Return (X, Y) of the center of cell containing provided text 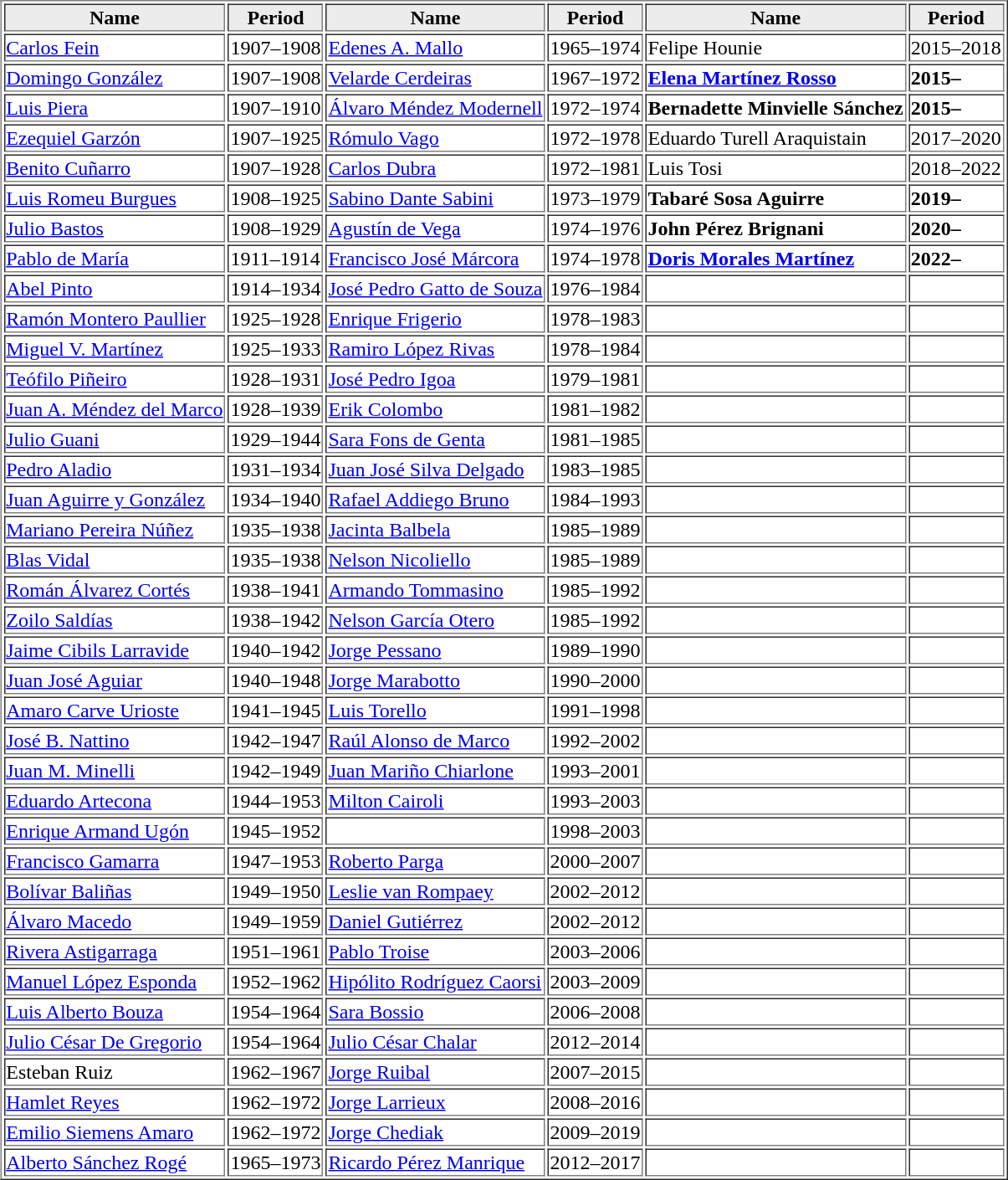
1949–1950 (276, 890)
1967–1972 (595, 77)
Bolívar Baliñas (114, 890)
1981–1985 (595, 439)
1928–1931 (276, 378)
Sabino Dante Sabini (436, 198)
Teófilo Piñeiro (114, 378)
Jorge Ruibal (436, 1071)
Pedro Aladio (114, 469)
1931–1934 (276, 469)
Zoilo Saldías (114, 619)
1990–2000 (595, 680)
Jaime Cibils Larravide (114, 649)
Luis Torello (436, 710)
1940–1948 (276, 680)
Sara Fons de Genta (436, 439)
Carlos Fein (114, 47)
Álvaro Macedo (114, 921)
Román Álvarez Cortés (114, 589)
Velarde Cerdeiras (436, 77)
1965–1974 (595, 47)
Ramiro López Rivas (436, 348)
Julio César Chalar (436, 1041)
1978–1983 (595, 318)
Ramón Montero Paullier (114, 318)
Juan Aguirre y González (114, 499)
Francisco José Márcora (436, 258)
1907–1925 (276, 137)
1974–1976 (595, 228)
1947–1953 (276, 860)
Elena Martínez Rosso (775, 77)
Sara Bossio (436, 1011)
1942–1947 (276, 740)
Miguel V. Martínez (114, 348)
2012–2017 (595, 1162)
1938–1942 (276, 619)
1993–2003 (595, 800)
2007–2015 (595, 1071)
Hamlet Reyes (114, 1101)
1914–1934 (276, 288)
1989–1990 (595, 649)
1992–2002 (595, 740)
1991–1998 (595, 710)
1972–1974 (595, 107)
Luis Romeu Burgues (114, 198)
Manuel López Esponda (114, 981)
Pablo de María (114, 258)
Erik Colombo (436, 408)
1940–1942 (276, 649)
1978–1984 (595, 348)
Felipe Hounie (775, 47)
Nelson García Otero (436, 619)
1944–1953 (276, 800)
Carlos Dubra (436, 167)
Bernadette Minvielle Sánchez (775, 107)
1938–1941 (276, 589)
1934–1940 (276, 499)
Luis Tosi (775, 167)
Juan José Silva Delgado (436, 469)
2022– (956, 258)
1928–1939 (276, 408)
Alberto Sánchez Rogé (114, 1162)
2009–2019 (595, 1131)
Milton Cairoli (436, 800)
1952–1962 (276, 981)
Amaro Carve Urioste (114, 710)
John Pérez Brignani (775, 228)
Enrique Armand Ugón (114, 830)
Juan José Aguiar (114, 680)
1907–1928 (276, 167)
Rómulo Vago (436, 137)
Rafael Addiego Bruno (436, 499)
Jorge Chediak (436, 1131)
1974–1978 (595, 258)
2008–2016 (595, 1101)
Ezequiel Garzón (114, 137)
Juan Mariño Chiarlone (436, 770)
Esteban Ruiz (114, 1071)
1993–2001 (595, 770)
1972–1981 (595, 167)
1925–1933 (276, 348)
Rivera Astigarraga (114, 951)
Jorge Larrieux (436, 1101)
Doris Morales Martínez (775, 258)
2019– (956, 198)
Emilio Siemens Amaro (114, 1131)
1983–1985 (595, 469)
1908–1929 (276, 228)
Raúl Alonso de Marco (436, 740)
2017–2020 (956, 137)
Enrique Frigerio (436, 318)
1972–1978 (595, 137)
1962–1967 (276, 1071)
Mariano Pereira Núñez (114, 529)
Benito Cuñarro (114, 167)
Jorge Pessano (436, 649)
1965–1973 (276, 1162)
1973–1979 (595, 198)
Blas Vidal (114, 559)
2018–2022 (956, 167)
Edenes A. Mallo (436, 47)
Tabaré Sosa Aguirre (775, 198)
1942–1949 (276, 770)
Roberto Parga (436, 860)
Luis Piera (114, 107)
1941–1945 (276, 710)
2020– (956, 228)
2003–2009 (595, 981)
1998–2003 (595, 830)
1976–1984 (595, 288)
Nelson Nicoliello (436, 559)
Álvaro Méndez Modernell (436, 107)
Julio César De Gregorio (114, 1041)
2015–2018 (956, 47)
Julio Bastos (114, 228)
Francisco Gamarra (114, 860)
José Pedro Gatto de Souza (436, 288)
Pablo Troise (436, 951)
1951–1961 (276, 951)
Luis Alberto Bouza (114, 1011)
1911–1914 (276, 258)
José B. Nattino (114, 740)
1945–1952 (276, 830)
Juan A. Méndez del Marco (114, 408)
Eduardo Artecona (114, 800)
1908–1925 (276, 198)
1981–1982 (595, 408)
2012–2014 (595, 1041)
1907–1910 (276, 107)
Domingo González (114, 77)
Ricardo Pérez Manrique (436, 1162)
1929–1944 (276, 439)
2003–2006 (595, 951)
Eduardo Turell Araquistain (775, 137)
2006–2008 (595, 1011)
1979–1981 (595, 378)
Abel Pinto (114, 288)
Leslie van Rompaey (436, 890)
1949–1959 (276, 921)
1925–1928 (276, 318)
Hipólito Rodríguez Caorsi (436, 981)
Julio Guani (114, 439)
Daniel Gutiérrez (436, 921)
Jacinta Balbela (436, 529)
Jorge Marabotto (436, 680)
Agustín de Vega (436, 228)
1984–1993 (595, 499)
Armando Tommasino (436, 589)
José Pedro Igoa (436, 378)
2000–2007 (595, 860)
Juan M. Minelli (114, 770)
